Determine the [X, Y] coordinate at the center of the cell enclosing the given text.  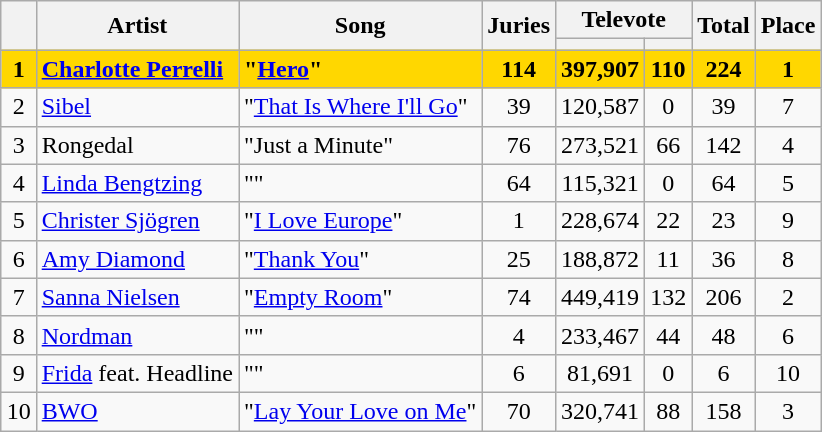
"That Is Where I'll Go" [360, 107]
70 [519, 411]
Sibel [137, 107]
Christer Sjögren [137, 221]
44 [668, 335]
"I Love Europe" [360, 221]
"Hero" [360, 69]
Linda Bengtzing [137, 183]
88 [668, 411]
228,674 [600, 221]
320,741 [600, 411]
115,321 [600, 183]
188,872 [600, 259]
158 [724, 411]
110 [668, 69]
Total [724, 26]
120,587 [600, 107]
132 [668, 297]
273,521 [600, 145]
"Just a Minute" [360, 145]
Place [788, 26]
"Lay Your Love on Me" [360, 411]
Televote [624, 20]
397,907 [600, 69]
81,691 [600, 373]
114 [519, 69]
25 [519, 259]
449,419 [600, 297]
74 [519, 297]
224 [724, 69]
Nordman [137, 335]
76 [519, 145]
233,467 [600, 335]
22 [668, 221]
11 [668, 259]
66 [668, 145]
Artist [137, 26]
48 [724, 335]
23 [724, 221]
Rongedal [137, 145]
"Empty Room" [360, 297]
Song [360, 26]
Charlotte Perrelli [137, 69]
Sanna Nielsen [137, 297]
"Thank You" [360, 259]
206 [724, 297]
36 [724, 259]
BWO [137, 411]
142 [724, 145]
Frida feat. Headline [137, 373]
Juries [519, 26]
Amy Diamond [137, 259]
